Pinpoint the cell where the given text exists, returning its [X, Y] midpoint coordinate. 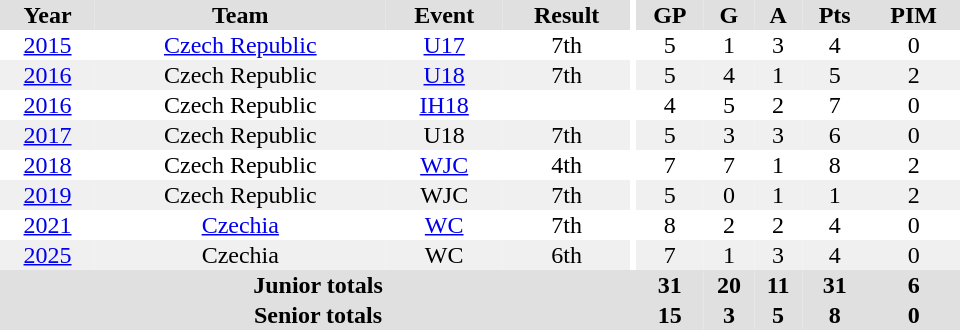
PIM [914, 15]
2025 [48, 255]
IH18 [444, 105]
A [778, 15]
4th [566, 165]
Pts [834, 15]
Senior totals [318, 315]
Junior totals [318, 285]
Event [444, 15]
2018 [48, 165]
G [729, 15]
2015 [48, 45]
GP [670, 15]
Team [240, 15]
11 [778, 285]
Year [48, 15]
2021 [48, 225]
20 [729, 285]
Result [566, 15]
15 [670, 315]
2017 [48, 135]
U17 [444, 45]
2019 [48, 195]
6th [566, 255]
